From the cell containing the given text, extract its center point as (x, y) coordinate. 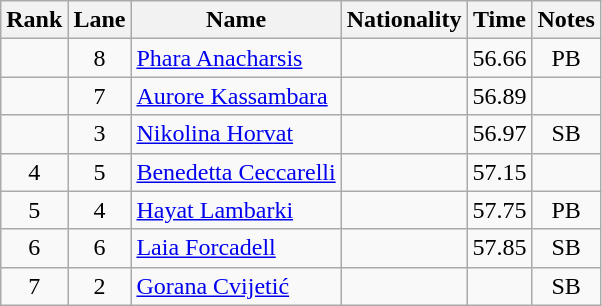
Benedetta Ceccarelli (236, 172)
56.97 (500, 134)
Nationality (404, 20)
56.89 (500, 96)
8 (100, 58)
Time (500, 20)
Lane (100, 20)
2 (100, 286)
Notes (566, 20)
57.85 (500, 248)
57.75 (500, 210)
Phara Anacharsis (236, 58)
Hayat Lambarki (236, 210)
Laia Forcadell (236, 248)
Name (236, 20)
Nikolina Horvat (236, 134)
Aurore Kassambara (236, 96)
Gorana Cvijetić (236, 286)
Rank (34, 20)
3 (100, 134)
57.15 (500, 172)
56.66 (500, 58)
